Provide the [X, Y] coordinate of the cell's center where the given text is located.  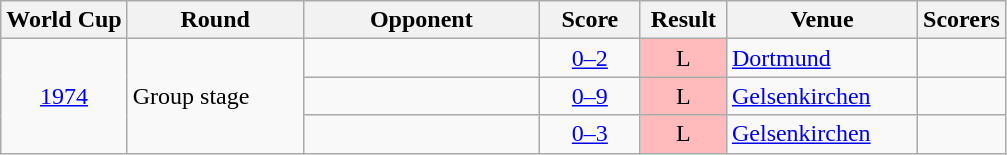
Result [683, 20]
Group stage [215, 96]
Dortmund [822, 58]
Opponent [421, 20]
Round [215, 20]
Score [590, 20]
1974 [64, 96]
0–3 [590, 134]
Scorers [962, 20]
World Cup [64, 20]
0–9 [590, 96]
Venue [822, 20]
0–2 [590, 58]
